Output the [x, y] coordinate of the center of the cell containing the given text.  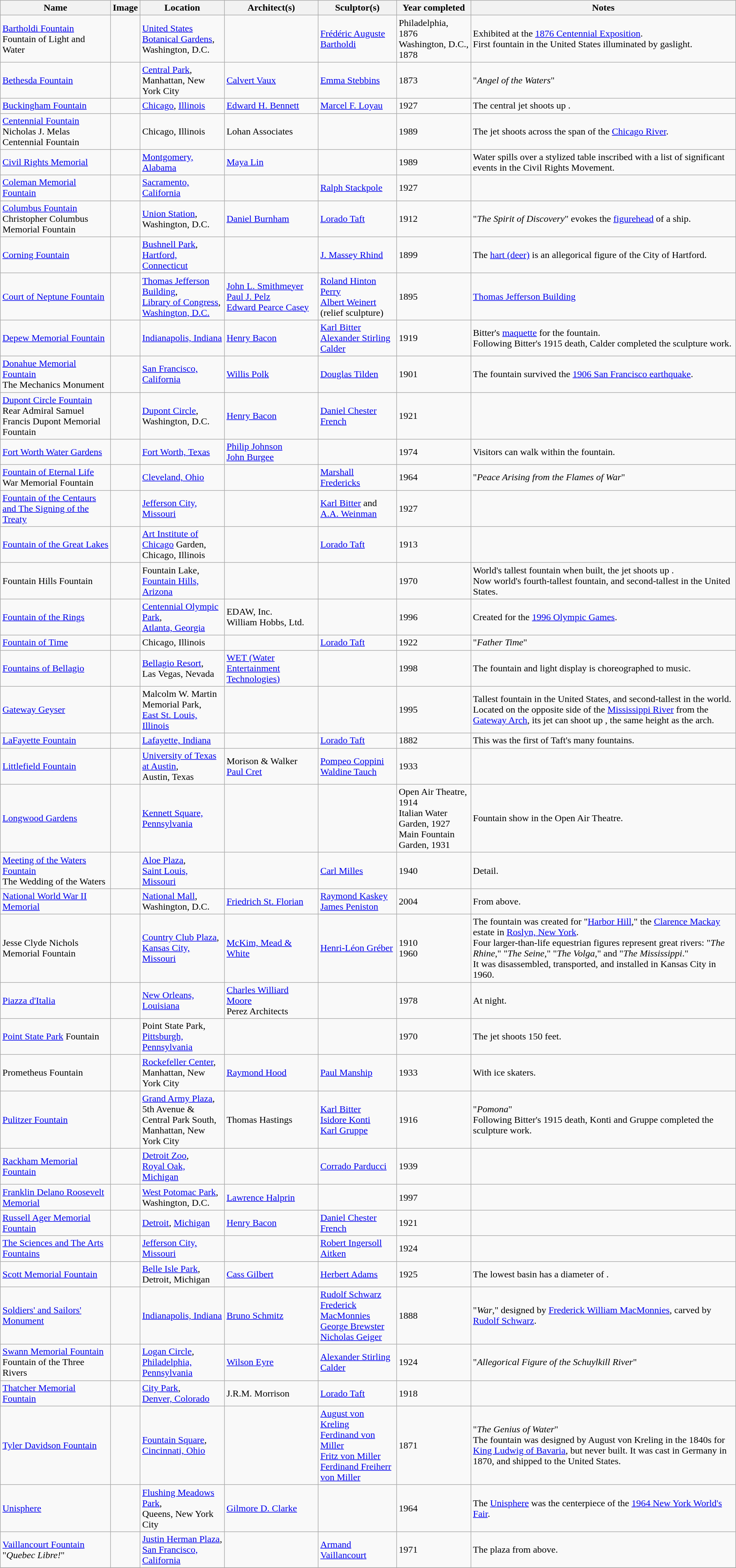
Bartholdi FountainFountain of Light and Water [55, 39]
1882 [434, 741]
Centennial FountainNicholas J. Melas Centennial Fountain [55, 131]
Fort Worth, Texas [182, 452]
1925 [434, 1274]
1922 [434, 643]
Name [55, 8]
Sculptor(s) [357, 8]
Jesse Clyde Nichols Memorial Fountain [55, 948]
Gilmore D. Clarke [271, 1508]
City Park,Denver, Colorado [182, 1393]
Wilson Eyre [271, 1362]
19101960 [434, 948]
Fountains of Bellagio [55, 668]
1913 [434, 545]
Raymond KaskeyJames Peniston [357, 901]
WET (Water Entertainment Technologies) [271, 668]
J. Massey Rhind [357, 255]
Thomas Jefferson Building [604, 297]
Douglas Tilden [357, 374]
Gateway Geyser [55, 709]
Fountain of the Great Lakes [55, 545]
From above. [604, 901]
Morison & WalkerPaul Cret [271, 766]
Fountain of Time [55, 643]
National World War II Memorial [55, 901]
Image [125, 8]
National Mall,Washington, D.C. [182, 901]
Bitter's maquette for the fountain.Following Bitter's 1915 death, Calder completed the sculpture work. [604, 338]
Fountain of the Centaurs and The Signing of the Treaty [55, 509]
Tyler Davidson Fountain [55, 1445]
The jet shoots across the span of the Chicago River. [604, 131]
Water spills over a stylized table inscribed with a list of significant events in the Civil Rights Movement. [604, 162]
Willis Polk [271, 374]
"Allegorical Figure of the Schuylkill River" [604, 1362]
Frédéric Auguste Bartholdi [357, 39]
1901 [434, 374]
Civil Rights Memorial [55, 162]
John L. SmithmeyerPaul J. PelzEdward Pearce Casey [271, 297]
University of Texas at Austin,Austin, Texas [182, 766]
The jet shoots 150 feet. [604, 1037]
Bushnell Park,Hartford, Connecticut [182, 255]
1919 [434, 338]
Dupont Circle,Washington, D.C. [182, 416]
The plaza from above. [604, 1550]
At night. [604, 1000]
Fountain Square,Cincinnati, Ohio [182, 1445]
Marcel F. Loyau [357, 106]
Pompeo CoppiniWaldine Tauch [357, 766]
Corning Fountain [55, 255]
Piazza d'Italia [55, 1000]
United States Botanical Gardens,Washington, D.C. [182, 39]
Grand Army Plaza,5th Avenue & Central Park South,Manhattan, New York City [182, 1120]
"The Spirit of Discovery" evokes the figurehead of a ship. [604, 219]
Lohan Associates [271, 131]
Visitors can walk within the fountain. [604, 452]
Point State Park Fountain [55, 1037]
August von KrelingFerdinand von MillerFritz von MillerFerdinand Freiherr von Miller [357, 1445]
San Francisco, California [182, 374]
1995 [434, 709]
Bruno Schmitz [271, 1316]
Soldiers' and Sailors' Monument [55, 1316]
Lafayette, Indiana [182, 741]
Fort Worth Water Gardens [55, 452]
The fountain and light display is choreographed to music. [604, 668]
The lowest basin has a diameter of . [604, 1274]
Daniel Burnham [271, 219]
Prometheus Fountain [55, 1073]
1916 [434, 1120]
1996 [434, 617]
Depew Memorial Fountain [55, 338]
Detroit Zoo,Royal Oak, Michigan [182, 1166]
Rackham Memorial Fountain [55, 1166]
Fountain Hills Fountain [55, 581]
Longwood Gardens [55, 818]
Karl Bitter and A.A. Weinman [357, 509]
Scott Memorial Fountain [55, 1274]
Aloe Plaza,Saint Louis, Missouri [182, 870]
Central Park,Manhattan, New York City [182, 80]
With ice skaters. [604, 1073]
Armand Vaillancourt [357, 1550]
Meeting of the Waters FountainThe Wedding of the Waters [55, 870]
1895 [434, 297]
"Pomona"Following Bitter's 1915 death, Konti and Gruppe completed the sculpture work. [604, 1120]
1899 [434, 255]
1974 [434, 452]
Lawrence Halprin [271, 1197]
Ralph Stackpole [357, 188]
Centennial Olympic Park,Atlanta, Georgia [182, 617]
1918 [434, 1393]
Location [182, 8]
LaFayette Fountain [55, 741]
Pulitzer Fountain [55, 1120]
Friedrich St. Florian [271, 901]
Open Air Theatre, 1914Italian Water Garden, 1927Main Fountain Garden, 1931 [434, 818]
McKim, Mead & White [271, 948]
Art Institute of Chicago Garden,Chicago, Illinois [182, 545]
Justin Herman Plaza,San Francisco, California [182, 1550]
Henri-Léon Gréber [357, 948]
Logan Circle,Philadelphia, Pennsylvania [182, 1362]
Flushing Meadows Park,Queens, New York City [182, 1508]
"Angel of the Waters" [604, 80]
"War," designed by Frederick William MacMonnies, carved by Rudolf Schwarz. [604, 1316]
Russell Ager Memorial Fountain [55, 1223]
Thatcher Memorial Fountain [55, 1393]
Fountain Lake,Fountain Hills, Arizona [182, 581]
Fountain of Eternal LifeWar Memorial Fountain [55, 477]
Notes [604, 8]
Created for the 1996 Olympic Games. [604, 617]
Thomas Hastings [271, 1120]
J.R.M. Morrison [271, 1393]
1997 [434, 1197]
Malcolm W. Martin Memorial Park,East St. Louis, Illinois [182, 709]
Donahue Memorial FountainThe Mechanics Monument [55, 374]
Unisphere [55, 1508]
Calvert Vaux [271, 80]
West Potomac Park,Washington, D.C. [182, 1197]
Thomas Jefferson Building,Library of Congress,Washington, D.C. [182, 297]
Rockefeller Center,Manhattan, New York City [182, 1073]
Franklin Delano Roosevelt Memorial [55, 1197]
Union Station,Washington, D.C. [182, 219]
Detail. [604, 870]
Court of Neptune Fountain [55, 297]
Paul Manship [357, 1073]
Columbus FountainChristopher Columbus Memorial Fountain [55, 219]
Buckingham Fountain [55, 106]
Architect(s) [271, 8]
1978 [434, 1000]
Philadelphia, 1876Washington, D.C., 1878 [434, 39]
Robert Ingersoll Aitken [357, 1248]
Sacramento, California [182, 188]
EDAW, Inc.William Hobbs, Ltd. [271, 617]
Fountain show in the Open Air Theatre. [604, 818]
Coleman Memorial Fountain [55, 188]
Kennett Square, Pennsylvania [182, 818]
1939 [434, 1166]
Carl Milles [357, 870]
Cass Gilbert [271, 1274]
Philip JohnsonJohn Burgee [271, 452]
1888 [434, 1316]
1871 [434, 1445]
The Unisphere was the centerpiece of the 1964 New York World's Fair. [604, 1508]
Karl BitterAlexander Stirling Calder [357, 338]
Belle Isle Park,Detroit, Michigan [182, 1274]
Maya Lin [271, 162]
"Peace Arising from the Flames of War" [604, 477]
Karl BitterIsidore KontiKarl Gruppe [357, 1120]
1940 [434, 870]
Point State Park,Pittsburgh, Pennsylvania [182, 1037]
1971 [434, 1550]
Fountain of the Rings [55, 617]
Herbert Adams [357, 1274]
New Orleans, Louisiana [182, 1000]
Year completed [434, 8]
1873 [434, 80]
Rudolf SchwarzFrederick MacMonniesGeorge BrewsterNicholas Geiger [357, 1316]
Bellagio Resort,Las Vegas, Nevada [182, 668]
Dupont Circle FountainRear Admiral Samuel Francis Dupont Memorial Fountain [55, 416]
Detroit, Michigan [182, 1223]
1912 [434, 219]
Vaillancourt Fountain"Quebec Libre!" [55, 1550]
The Sciences and The Arts Fountains [55, 1248]
Cleveland, Ohio [182, 477]
Corrado Parducci [357, 1166]
Edward H. Bennett [271, 106]
The hart (deer) is an allegorical figure of the City of Hartford. [604, 255]
2004 [434, 901]
Raymond Hood [271, 1073]
This was the first of Taft's many fountains. [604, 741]
"Father Time" [604, 643]
World's tallest fountain when built, the jet shoots up .Now world's fourth-tallest fountain, and second-tallest in the United States. [604, 581]
Littlefield Fountain [55, 766]
Charles Williard MoorePerez Architects [271, 1000]
Marshall Fredericks [357, 477]
Montgomery, Alabama [182, 162]
Roland Hinton PerryAlbert Weinert (relief sculpture) [357, 297]
Emma Stebbins [357, 80]
The central jet shoots up . [604, 106]
Country Club Plaza,Kansas City, Missouri [182, 948]
1998 [434, 668]
Exhibited at the 1876 Centennial Exposition.First fountain in the United States illuminated by gaslight. [604, 39]
The fountain survived the 1906 San Francisco earthquake. [604, 374]
Swann Memorial FountainFountain of the Three Rivers [55, 1362]
Alexander Stirling Calder [357, 1362]
Bethesda Fountain [55, 80]
